Output the [x, y] coordinate of the center of the cell containing the given text.  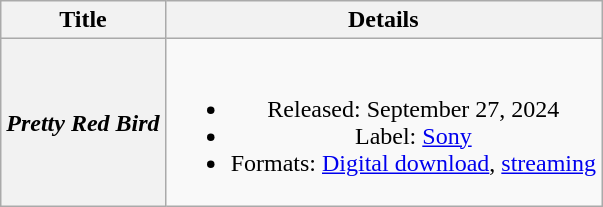
Title [83, 20]
Pretty Red Bird [83, 122]
Details [383, 20]
Released: September 27, 2024Label: SonyFormats: Digital download, streaming [383, 122]
